Find where the given text appears and provide that cell's center as [X, Y] coordinate. 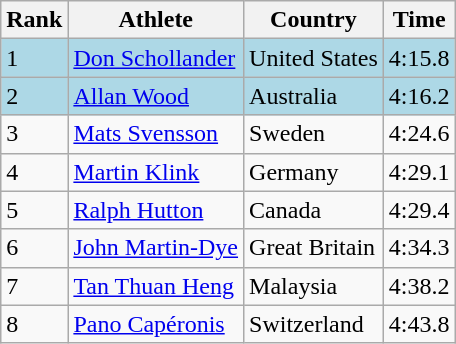
Malaysia [314, 286]
Great Britain [314, 248]
Ralph Hutton [156, 210]
4:16.2 [419, 96]
2 [34, 96]
6 [34, 248]
7 [34, 286]
3 [34, 134]
Mats Svensson [156, 134]
Rank [34, 20]
Tan Thuan Heng [156, 286]
Don Schollander [156, 58]
John Martin-Dye [156, 248]
Athlete [156, 20]
Martin Klink [156, 172]
Australia [314, 96]
4:29.1 [419, 172]
1 [34, 58]
Allan Wood [156, 96]
5 [34, 210]
Country [314, 20]
4:38.2 [419, 286]
4:24.6 [419, 134]
Sweden [314, 134]
4:29.4 [419, 210]
4:34.3 [419, 248]
8 [34, 324]
4:15.8 [419, 58]
Time [419, 20]
Germany [314, 172]
4:43.8 [419, 324]
4 [34, 172]
Pano Capéronis [156, 324]
Switzerland [314, 324]
Canada [314, 210]
United States [314, 58]
